Output the (X, Y) coordinate of the center of the cell containing the given text.  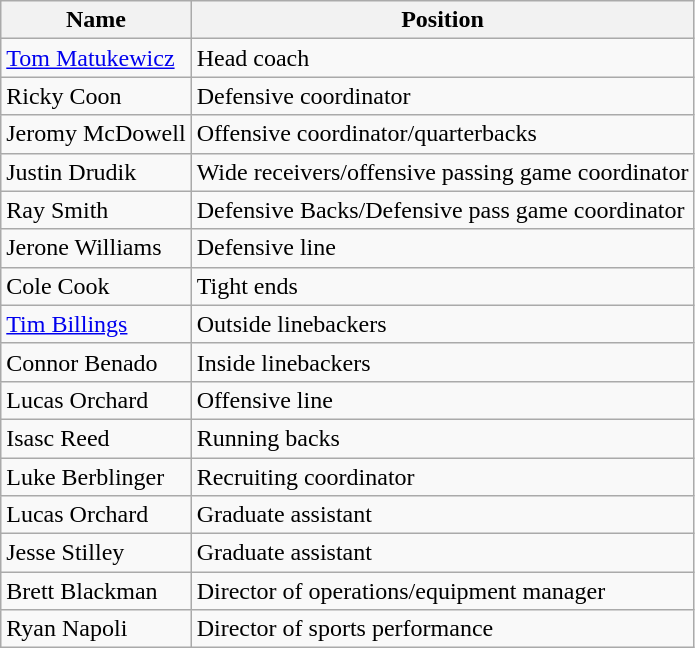
Running backs (442, 438)
Jesse Stilley (96, 553)
Jerone Williams (96, 248)
Offensive line (442, 400)
Isasc Reed (96, 438)
Wide receivers/offensive passing game coordinator (442, 172)
Ryan Napoli (96, 629)
Luke Berblinger (96, 477)
Tim Billings (96, 324)
Tight ends (442, 286)
Defensive Backs/Defensive pass game coordinator (442, 210)
Director of sports performance (442, 629)
Brett Blackman (96, 591)
Defensive coordinator (442, 96)
Ricky Coon (96, 96)
Outside linebackers (442, 324)
Position (442, 20)
Head coach (442, 58)
Tom Matukewicz (96, 58)
Recruiting coordinator (442, 477)
Cole Cook (96, 286)
Defensive line (442, 248)
Director of operations/equipment manager (442, 591)
Name (96, 20)
Justin Drudik (96, 172)
Offensive coordinator/quarterbacks (442, 134)
Inside linebackers (442, 362)
Ray Smith (96, 210)
Jeromy McDowell (96, 134)
Connor Benado (96, 362)
